Provide the [X, Y] coordinate of the cell's center where the given text is located.  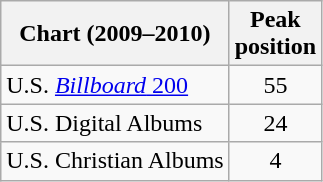
U.S. Christian Albums [115, 161]
U.S. Billboard 200 [115, 85]
Peakposition [275, 34]
24 [275, 123]
55 [275, 85]
4 [275, 161]
Chart (2009–2010) [115, 34]
U.S. Digital Albums [115, 123]
